Capture the cell that displays the provided text and extract its (X, Y) central coordinate. 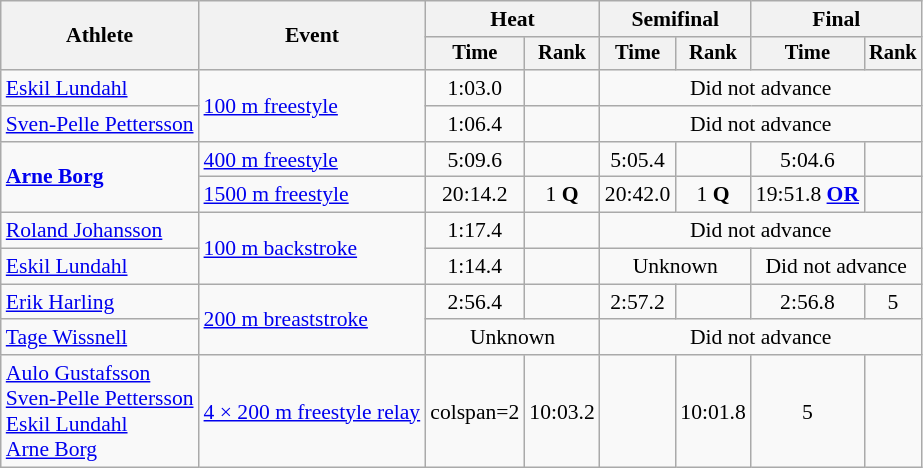
Arne Borg (100, 178)
Final (836, 19)
2:57.2 (638, 302)
colspan=2 (474, 411)
4 × 200 m freestyle relay (312, 411)
Athlete (100, 36)
200 m breaststroke (312, 320)
10:01.8 (712, 411)
Roland Johansson (100, 231)
Event (312, 36)
5:04.6 (808, 160)
1:14.4 (474, 267)
Sven-Pelle Pettersson (100, 124)
400 m freestyle (312, 160)
1:03.0 (474, 88)
Tage Wissnell (100, 338)
5:05.4 (638, 160)
2:56.8 (808, 302)
Heat (512, 19)
Aulo GustafssonSven-Pelle PetterssonEskil LundahlArne Borg (100, 411)
1:06.4 (474, 124)
100 m freestyle (312, 106)
10:03.2 (562, 411)
20:14.2 (474, 195)
Semifinal (676, 19)
1500 m freestyle (312, 195)
1:17.4 (474, 231)
19:51.8 OR (808, 195)
20:42.0 (638, 195)
5:09.6 (474, 160)
100 m backstroke (312, 248)
2:56.4 (474, 302)
Erik Harling (100, 302)
